Provide the (x, y) coordinate of the cell's center where the given text is located.  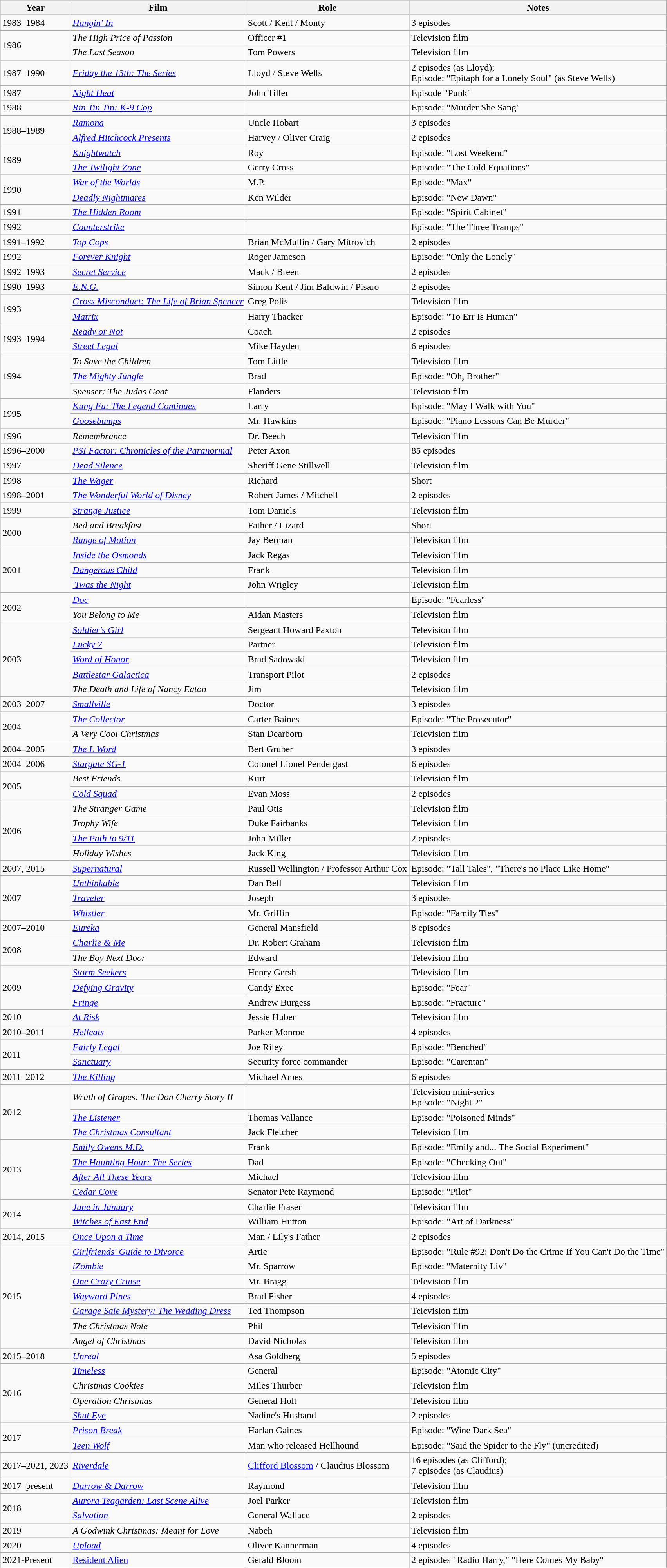
The Listener (158, 1117)
2017–2021, 2023 (35, 1466)
Episode: "Pilot" (538, 1192)
1993 (35, 309)
Jessie Huber (327, 1017)
At Risk (158, 1017)
Gerald Bloom (327, 1560)
Sergeant Howard Paxton (327, 629)
Garage Sale Mystery: The Wedding Dress (158, 1311)
Episode "Punk" (538, 93)
Television mini-seriesEpisode: "Night 2" (538, 1097)
Spenser: The Judas Goat (158, 391)
Strange Justice (158, 510)
2004 (35, 727)
The Christmas Note (158, 1326)
Episode: "May I Walk with You" (538, 406)
Dad (327, 1162)
Evan Moss (327, 794)
Partner (327, 644)
1998 (35, 481)
Security force commander (327, 1062)
Episode: "Fracture" (538, 1002)
Unthinkable (158, 883)
Operation Christmas (158, 1400)
Range of Motion (158, 540)
The Collector (158, 719)
2003 (35, 659)
2007 (35, 898)
Angel of Christmas (158, 1341)
General (327, 1371)
Edward (327, 958)
Oliver Kannerman (327, 1545)
1987–1990 (35, 73)
Stan Dearborn (327, 734)
2017 (35, 1438)
One Crazy Cruise (158, 1281)
Episode: "The Prosecutor" (538, 719)
Episode: "Family Ties" (538, 913)
Episode: "Emily and... The Social Experiment" (538, 1147)
After All These Years (158, 1177)
Man who released Hellhound (327, 1445)
1986 (35, 45)
2019 (35, 1530)
Stargate SG-1 (158, 764)
Doc (158, 600)
Episode: "Maternity Liv" (538, 1266)
2007, 2015 (35, 868)
Fringe (158, 1002)
The Death and Life of Nancy Eaton (158, 689)
The Hidden Room (158, 212)
Defying Gravity (158, 987)
Thomas Vallance (327, 1117)
Senator Pete Raymond (327, 1192)
Emily Owens M.D. (158, 1147)
1989 (35, 160)
2 episodes "Radio Harry," "Here Comes My Baby" (538, 1560)
1988 (35, 108)
John Tiller (327, 93)
Whistler (158, 913)
Episode: "Poisoned Minds" (538, 1117)
The Twilight Zone (158, 167)
2015 (35, 1296)
Episode: "Benched" (538, 1047)
A Very Cool Christmas (158, 734)
You Belong to Me (158, 615)
Paul Otis (327, 808)
The Path to 9/11 (158, 838)
8 episodes (538, 928)
Tom Powers (327, 52)
2004–2005 (35, 749)
2001 (35, 570)
Jim (327, 689)
Transport Pilot (327, 674)
Lloyd / Steve Wells (327, 73)
Miles Thurber (327, 1385)
Episode: "Rule #92: Don't Do the Crime If You Can't Do the Time" (538, 1252)
Henry Gersh (327, 973)
Officer #1 (327, 38)
Sheriff Gene Stillwell (327, 466)
Resident Alien (158, 1560)
2005 (35, 786)
Charlie & Me (158, 943)
Richard (327, 481)
Roger Jameson (327, 257)
Colonel Lionel Pendergast (327, 764)
Carter Baines (327, 719)
Episode: "Fearless" (538, 600)
Aidan Masters (327, 615)
Hellcats (158, 1032)
Once Upon a Time (158, 1237)
2014, 2015 (35, 1237)
1992–1993 (35, 272)
Unreal (158, 1356)
General Wallace (327, 1516)
Deadly Nightmares (158, 197)
Artie (327, 1252)
Film (158, 8)
The Wonderful World of Disney (158, 496)
Riverdale (158, 1466)
Peter Axon (327, 451)
2014 (35, 1214)
The L Word (158, 749)
1999 (35, 510)
Joel Parker (327, 1501)
Traveler (158, 898)
Episode: "Murder She Sang" (538, 108)
Joe Riley (327, 1047)
1996 (35, 436)
85 episodes (538, 451)
Storm Seekers (158, 973)
Rin Tin Tin: K-9 Cop (158, 108)
Alfred Hitchcock Presents (158, 137)
Episode: "Piano Lessons Can Be Murder" (538, 421)
Episode: "Said the Spider to the Fly" (uncredited) (538, 1445)
'Twas the Night (158, 585)
To Save the Children (158, 361)
Episode: "Art of Darkness" (538, 1222)
2018 (35, 1508)
Michael (327, 1177)
1996–2000 (35, 451)
2008 (35, 950)
Inside the Osmonds (158, 555)
The Mighty Jungle (158, 376)
Ready or Not (158, 331)
Parker Monroe (327, 1032)
Candy Exec (327, 987)
Simon Kent / Jim Baldwin / Pisaro (327, 287)
2021-Present (35, 1560)
2000 (35, 533)
Cold Squad (158, 794)
The Christmas Consultant (158, 1132)
2015–2018 (35, 1356)
Episode: "Atomic City" (538, 1371)
Duke Fairbanks (327, 823)
Hangin' In (158, 23)
Episode: "Carentan" (538, 1062)
2017–present (35, 1486)
Supernatural (158, 868)
Russell Wellington / Professor Arthur Cox (327, 868)
Lucky 7 (158, 644)
Raymond (327, 1486)
2011–2012 (35, 1077)
Bed and Breakfast (158, 525)
Holiday Wishes (158, 853)
1993–1994 (35, 339)
Episode: "New Dawn" (538, 197)
Top Cops (158, 242)
The Last Season (158, 52)
Episode: "Wine Dark Sea" (538, 1431)
2006 (35, 831)
William Hutton (327, 1222)
1990 (35, 190)
Notes (538, 8)
Girlfriends' Guide to Divorce (158, 1252)
Brian McMullin / Gary Mitrovich (327, 242)
Kung Fu: The Legend Continues (158, 406)
The Boy Next Door (158, 958)
16 episodes (as Clifford);7 episodes (as Claudius) (538, 1466)
Michael Ames (327, 1077)
Cedar Cove (158, 1192)
Joseph (327, 898)
Episode: "Lost Weekend" (538, 152)
Episode: "Fear" (538, 987)
Prison Break (158, 1431)
Dan Bell (327, 883)
General Mansfield (327, 928)
Man / Lily's Father (327, 1237)
Gross Misconduct: The Life of Brian Spencer (158, 302)
Scott / Kent / Monty (327, 23)
Soldier's Girl (158, 629)
Best Friends (158, 779)
Role (327, 8)
War of the Worlds (158, 182)
Shut Eye (158, 1416)
Goosebumps (158, 421)
1987 (35, 93)
Fairly Legal (158, 1047)
Gerry Cross (327, 167)
Flanders (327, 391)
Brad (327, 376)
June in January (158, 1207)
Episode: "Tall Tales", "There's no Place Like Home" (538, 868)
Smallville (158, 704)
Darrow & Darrow (158, 1486)
Secret Service (158, 272)
Word of Honor (158, 659)
Tom Little (327, 361)
Eureka (158, 928)
Counterstrike (158, 227)
Uncle Hobart (327, 123)
1983–1984 (35, 23)
2007–2010 (35, 928)
2004–2006 (35, 764)
Harlan Gaines (327, 1431)
Robert James / Mitchell (327, 496)
Salvation (158, 1516)
Jack Regas (327, 555)
Jack Fletcher (327, 1132)
2016 (35, 1393)
Episode: "The Three Tramps" (538, 227)
Mr. Hawkins (327, 421)
1991–1992 (35, 242)
General Holt (327, 1400)
1995 (35, 413)
Episode: "Checking Out" (538, 1162)
Mack / Breen (327, 272)
Mr. Sparrow (327, 1266)
M.P. (327, 182)
1991 (35, 212)
Dr. Robert Graham (327, 943)
1990–1993 (35, 287)
Jack King (327, 853)
Doctor (327, 704)
iZombie (158, 1266)
Dr. Beech (327, 436)
Remembrance (158, 436)
Matrix (158, 316)
2002 (35, 607)
2 episodes (as Lloyd);Episode: "Epitaph for a Lonely Soul" (as Steve Wells) (538, 73)
The Killing (158, 1077)
1988–1989 (35, 130)
Timeless (158, 1371)
1994 (35, 376)
Mr. Griffin (327, 913)
Episode: "Only the Lonely" (538, 257)
Charlie Fraser (327, 1207)
Ramona (158, 123)
Coach (327, 331)
Jay Berman (327, 540)
Year (35, 8)
2009 (35, 987)
Episode: "Max" (538, 182)
Dangerous Child (158, 570)
Episode: "To Err Is Human" (538, 316)
A Godwink Christmas: Meant for Love (158, 1530)
Upload (158, 1545)
Nabeh (327, 1530)
Forever Knight (158, 257)
Kurt (327, 779)
Phil (327, 1326)
Harry Thacker (327, 316)
Brad Sadowski (327, 659)
Mr. Bragg (327, 1281)
Ken Wilder (327, 197)
Aurora Teagarden: Last Scene Alive (158, 1501)
2012 (35, 1112)
Mike Hayden (327, 346)
Episode: "Oh, Brother" (538, 376)
Battlestar Galactica (158, 674)
Knightwatch (158, 152)
Larry (327, 406)
Clifford Blossom / Claudius Blossom (327, 1466)
Episode: "The Cold Equations" (538, 167)
Father / Lizard (327, 525)
Night Heat (158, 93)
Friday the 13th: The Series (158, 73)
1998–2001 (35, 496)
David Nicholas (327, 1341)
John Miller (327, 838)
Teen Wolf (158, 1445)
John Wrigley (327, 585)
2010 (35, 1017)
Street Legal (158, 346)
Christmas Cookies (158, 1385)
1997 (35, 466)
Trophy Wife (158, 823)
PSI Factor: Chronicles of the Paranormal (158, 451)
Roy (327, 152)
Wrath of Grapes: The Don Cherry Story II (158, 1097)
Asa Goldberg (327, 1356)
Harvey / Oliver Craig (327, 137)
2013 (35, 1169)
Nadine's Husband (327, 1416)
Witches of East End (158, 1222)
Greg Polis (327, 302)
The Stranger Game (158, 808)
2003–2007 (35, 704)
Episode: "Spirit Cabinet" (538, 212)
2011 (35, 1054)
Dead Silence (158, 466)
Ted Thompson (327, 1311)
Andrew Burgess (327, 1002)
2010–2011 (35, 1032)
The High Price of Passion (158, 38)
Sanctuary (158, 1062)
Bert Gruber (327, 749)
The Wager (158, 481)
Brad Fisher (327, 1296)
Tom Daniels (327, 510)
5 episodes (538, 1356)
Wayward Pines (158, 1296)
The Haunting Hour: The Series (158, 1162)
2020 (35, 1545)
E.N.G. (158, 287)
